Scan for the cell matching the given text and deliver its [X, Y] coordinate at center. 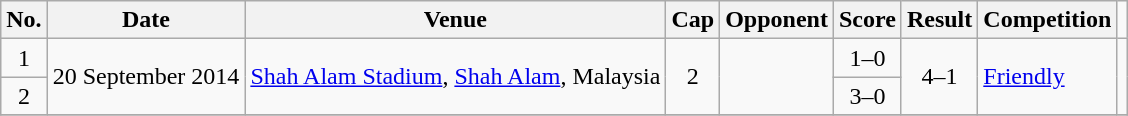
Opponent [777, 20]
Competition [1048, 20]
Score [867, 20]
3–0 [867, 96]
Venue [456, 20]
No. [24, 20]
1–0 [867, 58]
Friendly [1048, 77]
1 [24, 58]
Cap [693, 20]
Date [146, 20]
Shah Alam Stadium, Shah Alam, Malaysia [456, 77]
Result [939, 20]
4–1 [939, 77]
20 September 2014 [146, 77]
